For the text-containing cell, return its midpoint in [x, y] coordinate format. 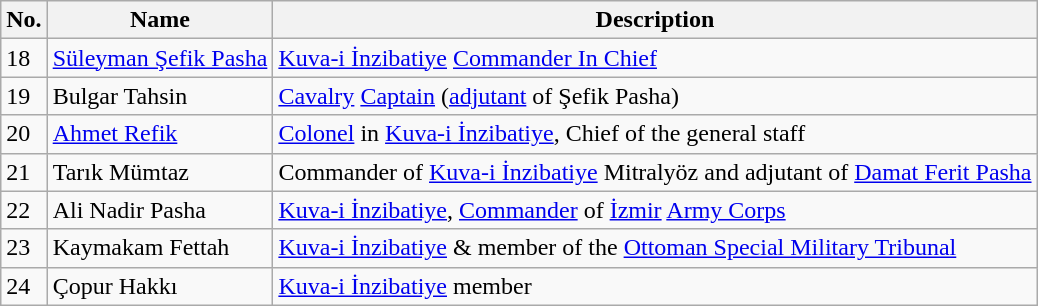
Süleyman Şefik Pasha [160, 58]
Description [655, 20]
19 [24, 96]
Bulgar Tahsin [160, 96]
Kuva-i İnzibatiye Commander In Chief [655, 58]
Çopur Hakkı [160, 286]
18 [24, 58]
22 [24, 210]
23 [24, 248]
Ali Nadir Pasha [160, 210]
Colonel in Kuva-i İnzibatiye, Chief of the general staff [655, 134]
21 [24, 172]
Kuva-i İnzibatiye & member of the Ottoman Special Military Tribunal [655, 248]
Kaymakam Fettah [160, 248]
Name [160, 20]
Tarık Mümtaz [160, 172]
Commander of Kuva-i İnzibatiye Mitralyöz and adjutant of Damat Ferit Pasha [655, 172]
20 [24, 134]
Kuva-i İnzibatiye member [655, 286]
24 [24, 286]
Cavalry Captain (adjutant of Şefik Pasha) [655, 96]
No. [24, 20]
Ahmet Refik [160, 134]
Kuva-i İnzibatiye, Commander of İzmir Army Corps [655, 210]
